For the text-containing cell, return its midpoint in [x, y] coordinate format. 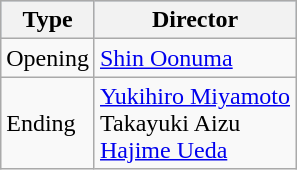
Shin Oonuma [194, 58]
Opening [48, 58]
Director [194, 20]
Ending [48, 123]
Type [48, 20]
Yukihiro MiyamotoTakayuki AizuHajime Ueda [194, 123]
